Pinpoint the cell where the given text exists, returning its (x, y) midpoint coordinate. 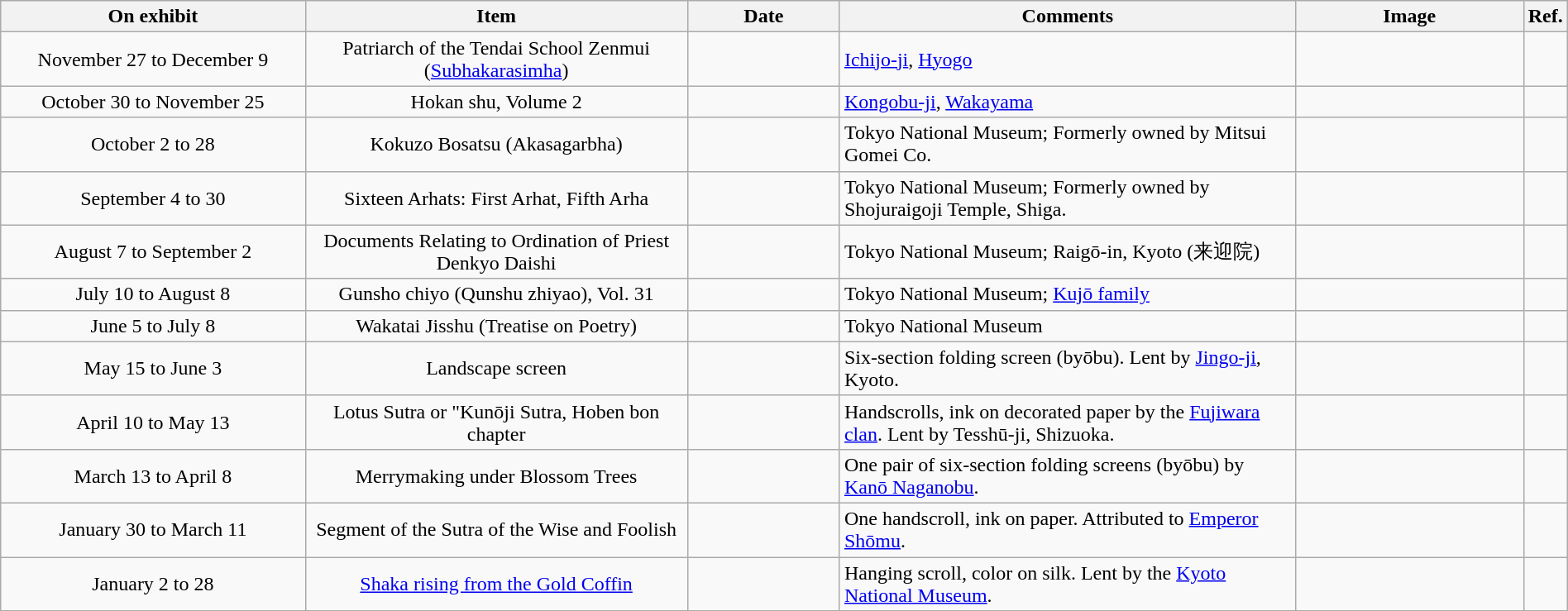
Lotus Sutra or "Kunōji Sutra, Hoben bon chapter (496, 422)
Hokan shu, Volume 2 (496, 102)
Gunsho chiyo (Qunshu zhiyao), Vol. 31 (496, 294)
Wakatai Jisshu (Treatise on Poetry) (496, 326)
June 5 to July 8 (153, 326)
Merrymaking under Blossom Trees (496, 476)
October 30 to November 25 (153, 102)
Six-section folding screen (byōbu). Lent by Jingo-ji, Kyoto. (1067, 369)
October 2 to 28 (153, 144)
Landscape screen (496, 369)
Ichijo-ji, Hyogo (1067, 60)
Kongobu-ji, Wakayama (1067, 102)
One handscroll, ink on paper. Attributed to Emperor Shōmu. (1067, 529)
Tokyo National Museum (1067, 326)
Handscrolls, ink on decorated paper by the Fujiwara clan. Lent by Tesshū-ji, Shizuoka. (1067, 422)
One pair of six-section folding screens (byōbu) by Kanō Naganobu. (1067, 476)
Sixteen Arhats: First Arhat, Fifth Arha (496, 198)
Kokuzo Bosatsu (Akasagarbha) (496, 144)
Ref. (1545, 17)
July 10 to August 8 (153, 294)
September 4 to 30 (153, 198)
March 13 to April 8 (153, 476)
Comments (1067, 17)
Image (1409, 17)
Item (496, 17)
August 7 to September 2 (153, 251)
Hanging scroll, color on silk. Lent by the Kyoto National Museum. (1067, 584)
Tokyo National Museum; Raigō-in, Kyoto (来迎院) (1067, 251)
Tokyo National Museum; Formerly owned by Shojuraigoji Temple, Shiga. (1067, 198)
On exhibit (153, 17)
Documents Relating to Ordination of Priest Denkyo Daishi (496, 251)
Tokyo National Museum; Formerly owned by Mitsui Gomei Co. (1067, 144)
Segment of the Sutra of the Wise and Foolish (496, 529)
April 10 to May 13 (153, 422)
November 27 to December 9 (153, 60)
Patriarch of the Tendai School Zenmui (Subhakarasimha) (496, 60)
Tokyo National Museum; Kujō family (1067, 294)
May 15 to June 3 (153, 369)
January 2 to 28 (153, 584)
January 30 to March 11 (153, 529)
Shaka rising from the Gold Coffin (496, 584)
Date (763, 17)
